For the text-containing cell, return its midpoint in (x, y) coordinate format. 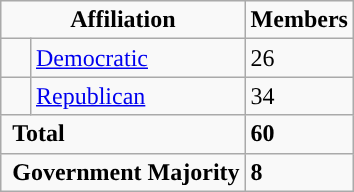
Members (299, 20)
Total (123, 134)
60 (299, 134)
26 (299, 58)
8 (299, 172)
Affiliation (123, 20)
Democratic (138, 58)
34 (299, 96)
Government Majority (123, 172)
Republican (138, 96)
